Locate the cell with the specified text and output its (x, y) center coordinate. 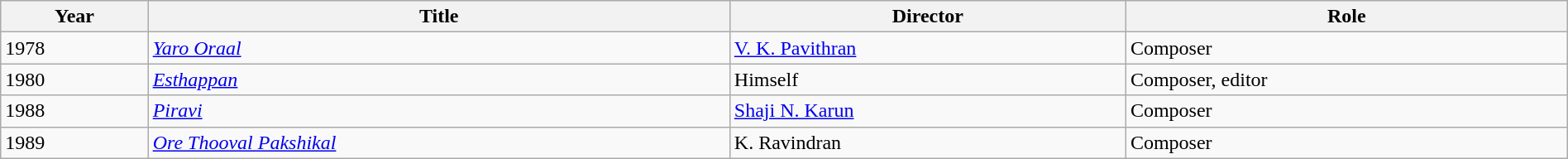
Shaji N. Karun (928, 111)
V. K. Pavithran (928, 48)
K. Ravindran (928, 142)
Title (438, 17)
1980 (74, 79)
Composer, editor (1346, 79)
1989 (74, 142)
Piravi (438, 111)
1978 (74, 48)
1988 (74, 111)
Ore Thooval Pakshikal (438, 142)
Esthappan (438, 79)
Yaro Oraal (438, 48)
Himself (928, 79)
Year (74, 17)
Director (928, 17)
Role (1346, 17)
